Pinpoint the cell where the given text exists, returning its [X, Y] midpoint coordinate. 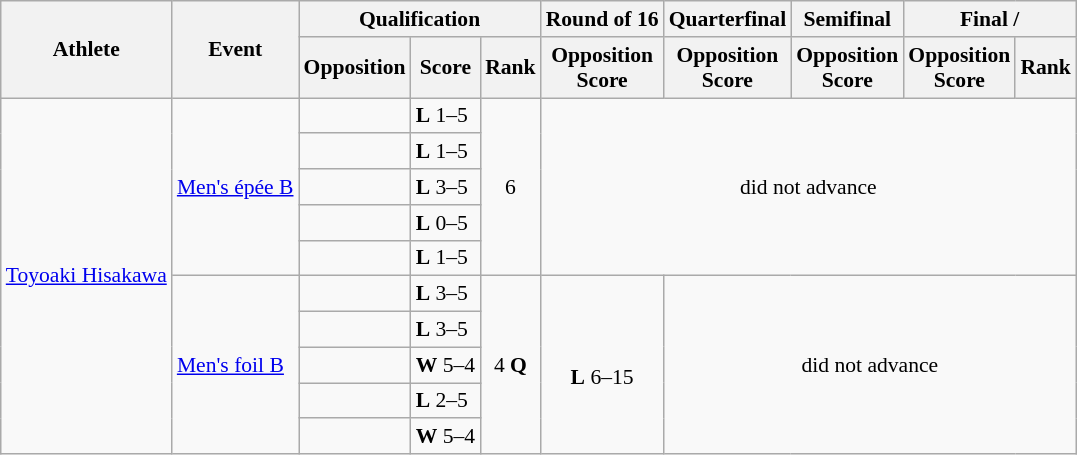
4 Q [510, 365]
Event [236, 50]
Men's épée B [236, 187]
Qualification [420, 19]
Men's foil B [236, 365]
Final / [990, 19]
6 [510, 187]
L 2–5 [446, 401]
L 6–15 [602, 365]
Athlete [86, 50]
L 0–5 [446, 223]
Quarterfinal [728, 19]
Semifinal [847, 19]
Opposition [355, 68]
Score [446, 68]
Toyoaki Hisakawa [86, 276]
Round of 16 [602, 19]
